Locate the cell with the specified text and output its (x, y) center coordinate. 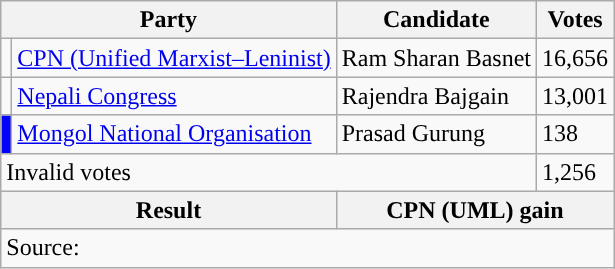
Ram Sharan Basnet (436, 58)
Rajendra Bajgain (436, 96)
Votes (576, 20)
Prasad Gurung (436, 134)
CPN (UML) gain (474, 210)
CPN (Unified Marxist–Leninist) (174, 58)
Result (168, 210)
16,656 (576, 58)
Candidate (436, 20)
Invalid votes (269, 172)
1,256 (576, 172)
Mongol National Organisation (174, 134)
Party (168, 20)
Source: (308, 248)
13,001 (576, 96)
138 (576, 134)
Nepali Congress (174, 96)
